Capture the cell that displays the provided text and extract its (X, Y) central coordinate. 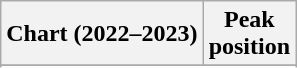
Chart (2022–2023) (102, 34)
Peakposition (249, 34)
